Scan for the cell matching the given text and deliver its (X, Y) coordinate at center. 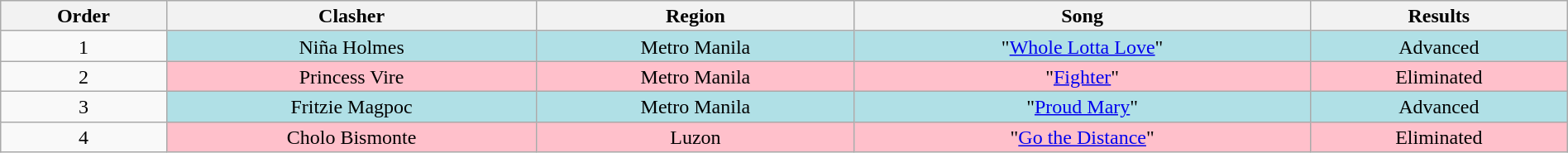
Luzon (696, 137)
Princess Vire (351, 76)
3 (84, 106)
Niña Holmes (351, 46)
Song (1083, 17)
Region (696, 17)
2 (84, 76)
"Proud Mary" (1083, 106)
Fritzie Magpoc (351, 106)
Order (84, 17)
"Go the Distance" (1083, 137)
"Whole Lotta Love" (1083, 46)
1 (84, 46)
Cholo Bismonte (351, 137)
Clasher (351, 17)
4 (84, 137)
"Fighter" (1083, 76)
Results (1439, 17)
